Detect which cell encompasses the target text, then output its [x, y] center coordinate. 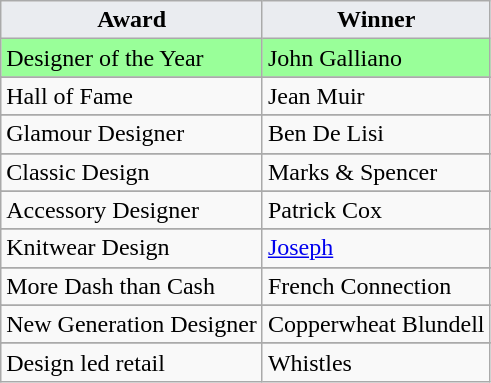
Hall of Fame [132, 96]
Copperwheat Blundell [376, 324]
New Generation Designer [132, 324]
Ben De Lisi [376, 134]
Jean Muir [376, 96]
More Dash than Cash [132, 286]
Accessory Designer [132, 210]
Knitwear Design [132, 248]
Classic Design [132, 172]
Marks & Spencer [376, 172]
Patrick Cox [376, 210]
Winner [376, 20]
Design led retail [132, 362]
Glamour Designer [132, 134]
Designer of the Year [132, 58]
Whistles [376, 362]
French Connection [376, 286]
Joseph [376, 248]
John Galliano [376, 58]
Award [132, 20]
